Return [x, y] of the center of cell containing provided text 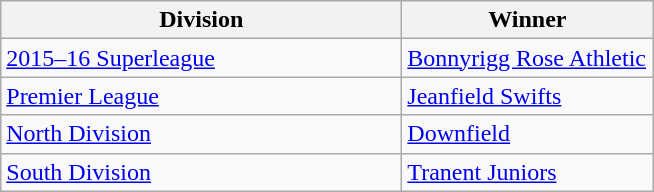
Tranent Juniors [528, 172]
Bonnyrigg Rose Athletic [528, 58]
Division [202, 20]
Winner [528, 20]
Downfield [528, 134]
2015–16 Superleague [202, 58]
Premier League [202, 96]
South Division [202, 172]
Jeanfield Swifts [528, 96]
North Division [202, 134]
